For the text-containing cell, return its midpoint in (x, y) coordinate format. 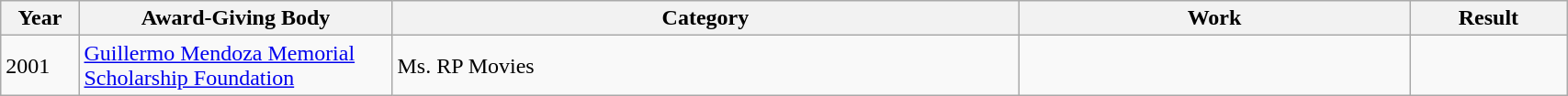
Work (1214, 18)
Year (40, 18)
Category (705, 18)
2001 (40, 66)
Guillermo Mendoza Memorial Scholarship Foundation (235, 66)
Result (1488, 18)
Ms. RP Movies (705, 66)
Award-Giving Body (235, 18)
